Scan for the cell matching the given text and deliver its (X, Y) coordinate at center. 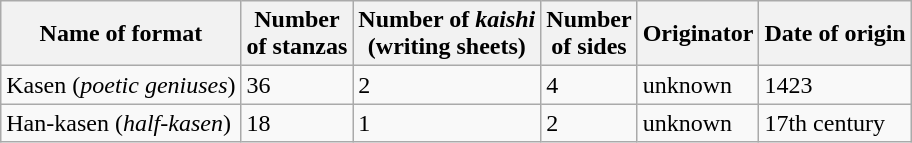
17th century (835, 123)
Number of stanzas (297, 34)
36 (297, 85)
Date of origin (835, 34)
Name of format (121, 34)
18 (297, 123)
1423 (835, 85)
Han-kasen (half-kasen) (121, 123)
Number of sides (589, 34)
Originator (698, 34)
4 (589, 85)
Number of kaishi (writing sheets) (447, 34)
1 (447, 123)
Kasen (poetic geniuses) (121, 85)
